From the cell containing the given text, extract its center point as [x, y] coordinate. 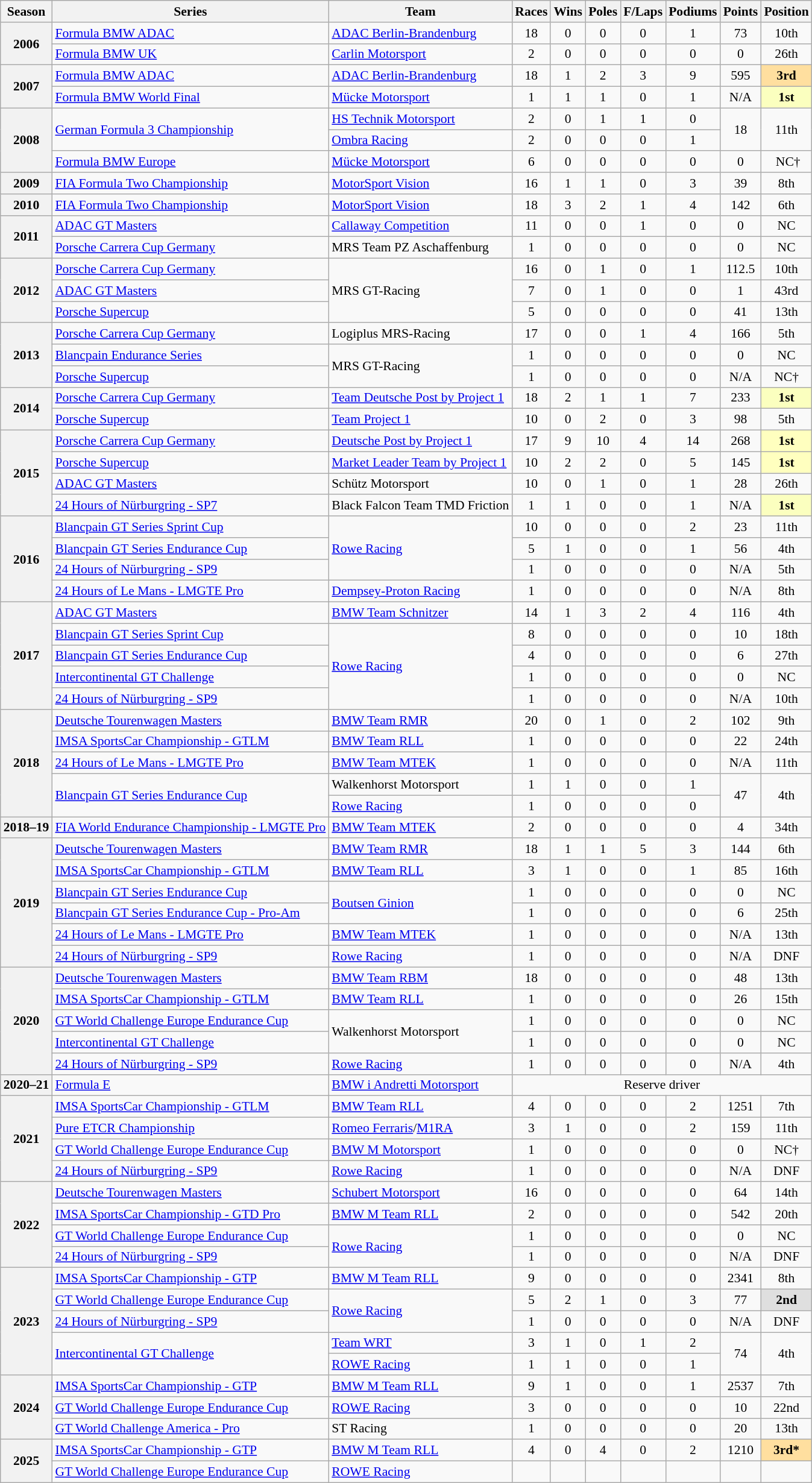
Podiums [693, 11]
144 [741, 849]
Schütz Motorsport [420, 484]
2012 [27, 291]
Formula BMW Europe [190, 162]
2009 [27, 183]
74 [741, 1354]
116 [741, 613]
ST Racing [420, 1429]
2019 [27, 903]
Team [420, 11]
Races [531, 11]
Team Deutsche Post by Project 1 [420, 398]
2010 [27, 205]
64 [741, 1193]
112.5 [741, 269]
Ombra Racing [420, 140]
HS Technik Motorsport [420, 119]
Formula BMW UK [190, 54]
Position [786, 11]
2018 [27, 763]
22nd [786, 1408]
Market Leader Team by Project 1 [420, 462]
14th [786, 1193]
Team Project 1 [420, 420]
102 [741, 720]
Callaway Competition [420, 226]
2007 [27, 87]
166 [741, 334]
73 [741, 33]
2008 [27, 140]
39 [741, 183]
2018–19 [27, 828]
23 [741, 527]
98 [741, 420]
56 [741, 549]
2021 [27, 1139]
43rd [786, 291]
2017 [27, 656]
Wins [568, 11]
Romeo Ferraris/M1RA [420, 1129]
Formula BMW World Final [190, 98]
2020–21 [27, 1085]
BMW Team Schnitzer [420, 613]
Blancpain Endurance Series [190, 355]
47 [741, 796]
1210 [741, 1450]
27th [786, 656]
20th [786, 1214]
2022 [27, 1225]
Points [741, 11]
BMW Team RBM [420, 978]
26 [741, 1000]
Team WRT [420, 1343]
2013 [27, 356]
Black Falcon Team TMD Friction [420, 506]
11 [531, 226]
24th [786, 742]
Dempsey-Proton Racing [420, 591]
2020 [27, 1021]
77 [741, 1300]
Deutsche Post by Project 1 [420, 441]
268 [741, 441]
233 [741, 398]
28 [741, 484]
Logiplus MRS-Racing [420, 334]
2014 [27, 409]
Formula E [190, 1085]
2011 [27, 236]
85 [741, 871]
142 [741, 205]
41 [741, 312]
2006 [27, 43]
Season [27, 11]
MRS Team PZ Aschaffenburg [420, 248]
IMSA SportsCar Championship - GTD Pro [190, 1214]
1251 [741, 1107]
2024 [27, 1407]
2015 [27, 473]
145 [741, 462]
2341 [741, 1279]
BMW i Andretti Motorsport [420, 1085]
16th [786, 871]
25th [786, 913]
GT World Challenge America - Pro [190, 1429]
34th [786, 828]
Series [190, 11]
3rd* [786, 1450]
48 [741, 978]
F/Laps [643, 11]
Schubert Motorsport [420, 1193]
22 [741, 742]
159 [741, 1129]
24 Hours of Nürburgring - SP7 [190, 506]
2023 [27, 1321]
2537 [741, 1386]
BMW M Motorsport [420, 1150]
Boutsen Ginion [420, 903]
8 [531, 634]
FIA World Endurance Championship - LMGTE Pro [190, 828]
German Formula 3 Championship [190, 129]
2016 [27, 559]
3rd [786, 76]
2nd [786, 1300]
Carlin Motorsport [420, 54]
595 [741, 76]
9th [786, 720]
Poles [603, 11]
542 [741, 1214]
15th [786, 1000]
18th [786, 634]
2025 [27, 1461]
Reserve driver [662, 1085]
Blancpain GT Series Endurance Cup - Pro-Am [190, 913]
Pure ETCR Championship [190, 1129]
